Output the [x, y] coordinate of the center of the cell containing the given text.  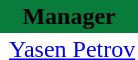
Manager [69, 16]
